Scan for the cell matching the given text and deliver its [X, Y] coordinate at center. 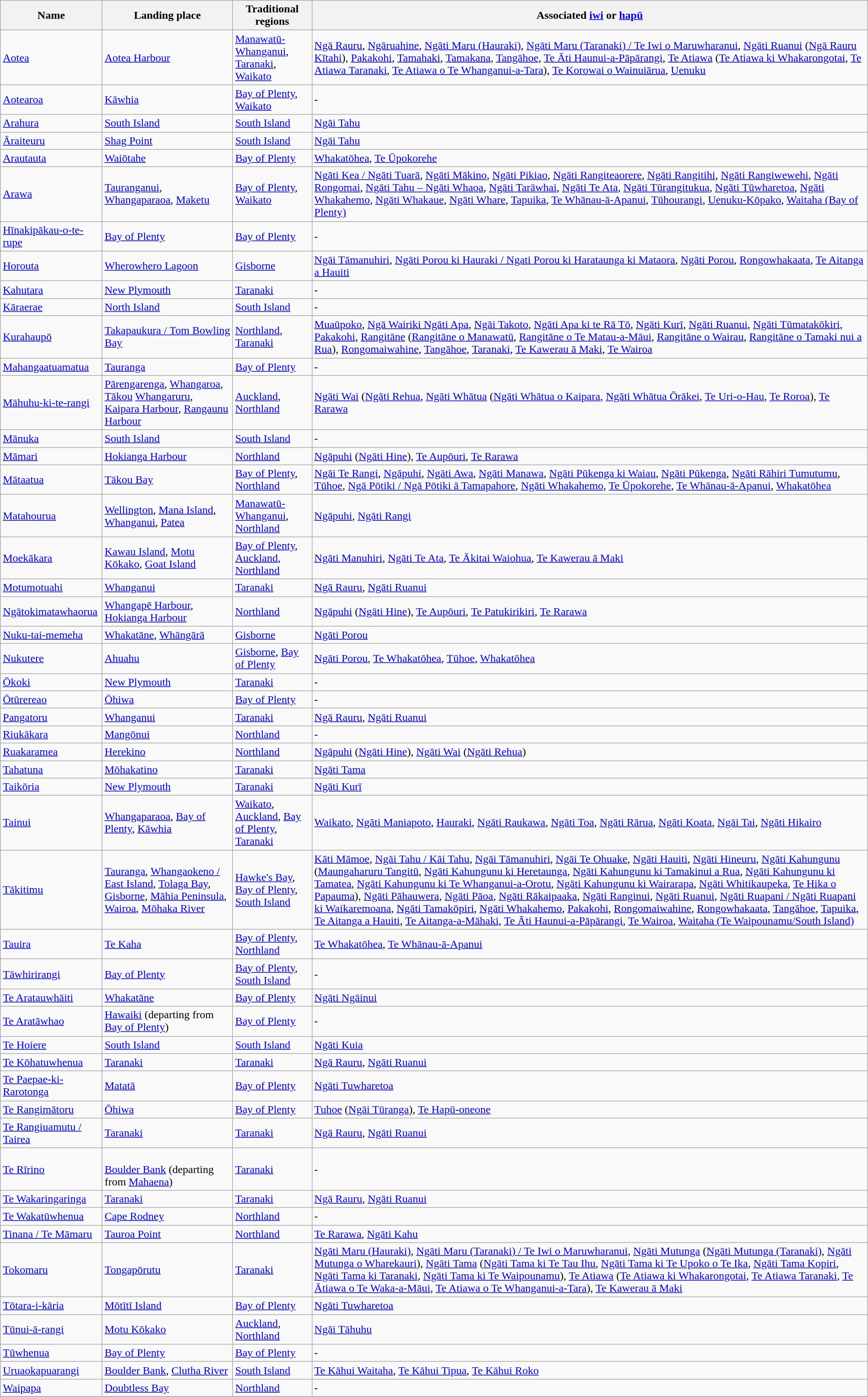
Te Kōhatuwhenua [51, 1062]
Aotearoa [51, 100]
Ngāpuhi (Ngāti Hine), Te Aupōuri, Te Rarawa [590, 456]
Manawatū-Whanganui, Taranaki, Waikato [272, 58]
Te Aratāwhao [51, 1021]
Matatā [168, 1086]
Te Rīrino [51, 1169]
Whakatōhea, Te Ūpokorehe [590, 158]
Ngāi Tāhuhu [590, 1329]
Herekino [168, 752]
Tākitimu [51, 889]
Ngāti Porou [590, 635]
Whangapē Harbour, Hokianga Harbour [168, 611]
Name [51, 16]
Waipapa [51, 1388]
Māhuhu-ki-te-rangi [51, 403]
Ngāpuhi (Ngāti Hine), Te Aupōuri, Te Patukirikiri, Te Rarawa [590, 611]
Ngāti Kurī [590, 787]
Landing place [168, 16]
Tauranga, Whangaokeno / East Island, Tolaga Bay, Gisborne, Māhia Peninsula, Wairoa, Mōhaka River [168, 889]
Taikōria [51, 787]
Waikato, Auckland, Bay of Plenty, Taranaki [272, 823]
Tauranganui, Whangaparaoa, Maketu [168, 194]
Takapaukura / Tom Bowling Bay [168, 337]
Tuhoe (Ngāi Tūranga), Te Hapū-oneone [590, 1109]
Kāraerae [51, 307]
Te Wakatūwhenua [51, 1216]
Tūnui-ā-rangi [51, 1329]
Mōhakatino [168, 769]
Whakatāne [168, 998]
Kāwhia [168, 100]
Tinana / Te Māmaru [51, 1233]
Horouta [51, 266]
Ngāti Manuhiri, Ngāti Te Ata, Te Ākitai Waiohua, Te Kawerau ā Maki [590, 558]
Gisborne, Bay of Plenty [272, 659]
Tauroa Point [168, 1233]
Te Whakatōhea, Te Whānau-ā-Apanui [590, 944]
Northland, Taranaki [272, 337]
Hawaiki (departing from Bay of Plenty) [168, 1021]
Tauranga [168, 367]
Ahuahu [168, 659]
Doubtless Bay [168, 1388]
Ngāi Tāmanuhiri, Ngāti Porou ki Hauraki / Ngati Porou ki Harataunga ki Mataora, Ngāti Porou, Rongowhakaata, Te Aitanga a Hauiti [590, 266]
Hīnakipākau-o-te-rupe [51, 236]
Arawa [51, 194]
Pārengarenga, Whangaroa, Tākou Whangaruru, Kaipara Harbour, Rangaunu Harbour [168, 403]
Ngāti Ngāinui [590, 998]
Tūwhenua [51, 1353]
Arahura [51, 123]
Kurahaupō [51, 337]
Manawatū-Whanganui, Northland [272, 516]
Ngāti Wai (Ngāti Rehua, Ngāti Whātua (Ngāti Whātua o Kaipara, Ngāti Whātua Ōrākei, Te Uri-o-Hau, Te Roroa), Te Rarawa [590, 403]
Whangaparaoa, Bay of Plenty, Kāwhia [168, 823]
Wherowhero Lagoon [168, 266]
Tākou Bay [168, 480]
Kahutara [51, 289]
Kawau Island, Motu Kōkako, Goat Island [168, 558]
Ngāti Tama [590, 769]
Motu Kōkako [168, 1329]
Mahangaatuamatua [51, 367]
Wellington, Mana Island, Whanganui, Patea [168, 516]
Ngāpuhi, Ngāti Rangi [590, 516]
Ruakaramea [51, 752]
Tōtara-i-kāria [51, 1306]
Riukākara [51, 734]
Nuku-tai-memeha [51, 635]
Boulder Bank, Clutha River [168, 1370]
Motumotuahi [51, 588]
Te Aratauwhāiti [51, 998]
Mōtītī Island [168, 1306]
Uruaokapuarangi [51, 1370]
Te Rarawa, Ngāti Kahu [590, 1233]
Māmari [51, 456]
Mānuka [51, 439]
Pangatoru [51, 717]
Waiōtahe [168, 158]
Ōkoki [51, 682]
Waikato, Ngāti Maniapoto, Hauraki, Ngāti Raukawa, Ngāti Toa, Ngāti Rārua, Ngāti Koata, Ngāi Tai, Ngāti Hikairo [590, 823]
Ngāti Kuia [590, 1045]
Tongapōrutu [168, 1270]
Matahourua [51, 516]
Bay of Plenty, South Island [272, 974]
Te Rangimātoru [51, 1109]
Shag Point [168, 141]
Te Kāhui Waitaha, Te Kāhui Tipua, Te Kāhui Roko [590, 1370]
Āraiteuru [51, 141]
North Island [168, 307]
Mātaatua [51, 480]
Te Kaha [168, 944]
Boulder Bank (departing from Mahaena) [168, 1169]
Tokomaru [51, 1270]
Traditional regions [272, 16]
Associated iwi or hapū [590, 16]
Tāwhirirangi [51, 974]
Ōtūrereao [51, 699]
Aotea Harbour [168, 58]
Bay of Plenty, Auckland, Northland [272, 558]
Ngāti Porou, Te Whakatōhea, Tūhoe, Whakatōhea [590, 659]
Moekākara [51, 558]
Te Paepae-ki-Rarotonga [51, 1086]
Tahatuna [51, 769]
Te Wakaringaringa [51, 1199]
Te Hoiere [51, 1045]
Tauira [51, 944]
Ngāpuhi (Ngāti Hine), Ngāti Wai (Ngāti Rehua) [590, 752]
Aotea [51, 58]
Ngātokimatawhaorua [51, 611]
Hawke's Bay, Bay of Plenty, South Island [272, 889]
Mangōnui [168, 734]
Arautauta [51, 158]
Te Rangiuamutu / Tairea [51, 1133]
Hokianga Harbour [168, 456]
Tainui [51, 823]
Cape Rodney [168, 1216]
Whakatāne, Whāngārā [168, 635]
Nukutere [51, 659]
